Return [x, y] of the center of cell containing provided text 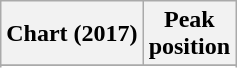
Peakposition [189, 34]
Chart (2017) [72, 34]
